From the cell containing the given text, extract its center point as [X, Y] coordinate. 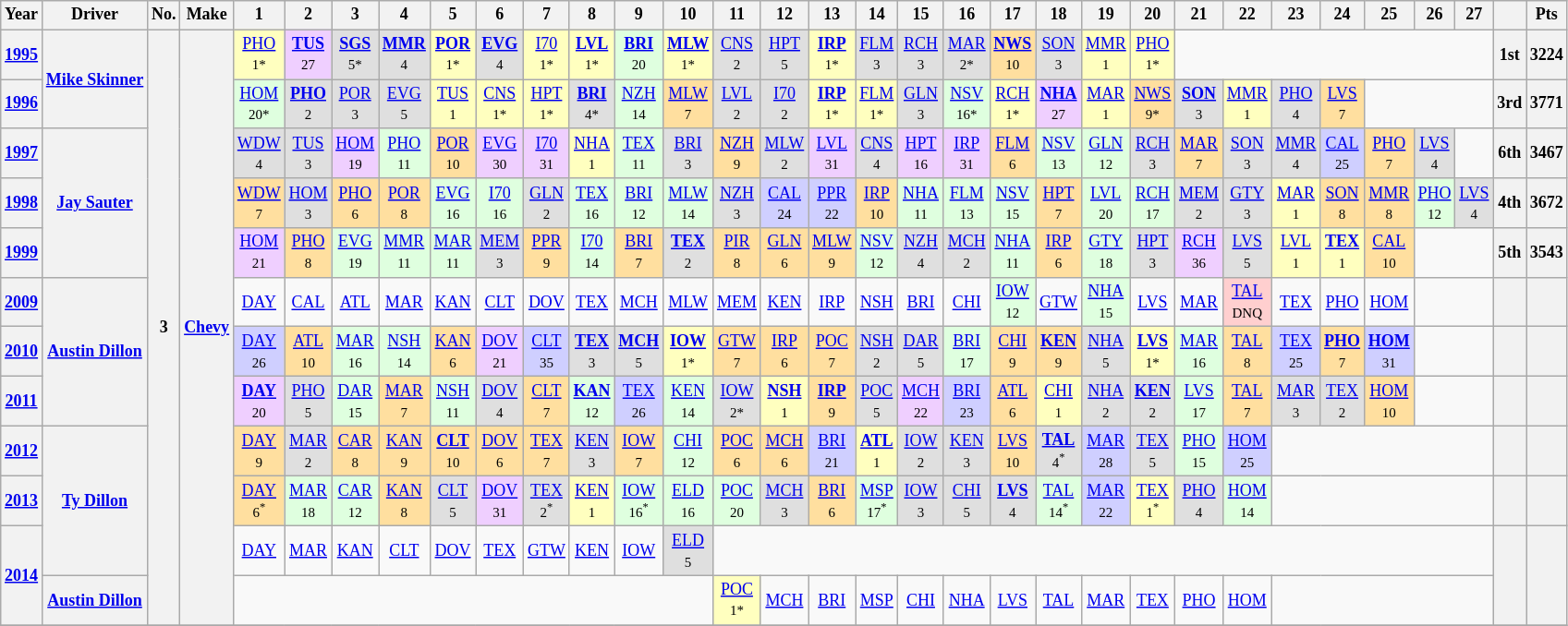
LVS1* [1153, 352]
ATL6 [1013, 402]
GLN6 [784, 253]
21 [1199, 15]
BRI17 [966, 352]
LVL20 [1105, 203]
MLW [688, 302]
Ty Dillon [94, 500]
CHI12 [688, 451]
1995 [22, 54]
26 [1434, 15]
PHO6 [355, 203]
MAR11 [453, 253]
NHA15 [1105, 302]
EVG30 [500, 153]
PPR9 [547, 253]
TEX26 [639, 402]
MCH2 [966, 253]
Jay Sauter [94, 203]
LVL1 [1295, 253]
KAN6 [453, 352]
2 [309, 15]
MLW2 [784, 153]
IOW3 [921, 500]
CNS4 [877, 153]
BRI20 [639, 54]
DAY9 [259, 451]
1st [1510, 54]
Driver [94, 15]
NZH3 [737, 203]
MLW1* [688, 54]
NZH14 [639, 104]
TAL4* [1059, 451]
EVG16 [453, 203]
CHI9 [1013, 352]
WDW7 [259, 203]
PHO5 [309, 402]
NSH11 [453, 402]
KAN9 [405, 451]
CAR8 [355, 451]
GTY3 [1247, 203]
TEX16 [591, 203]
MAR28 [1105, 451]
FLM13 [966, 203]
IRP31 [966, 153]
NZH9 [737, 153]
BRI21 [832, 451]
KEN9 [1059, 352]
MCH22 [921, 402]
GTW7 [737, 352]
TEX3 [591, 352]
DAR15 [355, 402]
CLT5 [453, 500]
2013 [22, 500]
3543 [1547, 253]
FLM6 [1013, 153]
MLW14 [688, 203]
IRP10 [877, 203]
TUS3 [309, 153]
13 [832, 15]
CAR12 [355, 500]
IOW12 [1013, 302]
BRI12 [639, 203]
No. [164, 15]
LVS7 [1343, 104]
MCH6 [784, 451]
1998 [22, 203]
Mike Skinner [94, 79]
PHO11 [405, 153]
HOM25 [1247, 451]
HOM10 [1389, 402]
23 [1295, 15]
DOV4 [500, 402]
POC1* [737, 600]
20 [1153, 15]
CAL [309, 302]
LVL2 [737, 104]
DAR5 [921, 352]
NHA2 [1105, 402]
LVS10 [1013, 451]
24 [1343, 15]
1 [259, 15]
RCH36 [1199, 253]
NWS10 [1013, 54]
MLW9 [832, 253]
NSH [877, 302]
17 [1013, 15]
DOV6 [500, 451]
MMR8 [1389, 203]
CAL10 [1389, 253]
HPT1* [547, 104]
BRI4* [591, 104]
2010 [22, 352]
LVL31 [832, 153]
PHO12 [1434, 203]
CHI1 [1059, 402]
DAY20 [259, 402]
22 [1247, 15]
MSP [877, 600]
TALDNQ [1247, 302]
MAR2 [309, 451]
HOM21 [259, 253]
3rd [1510, 104]
PHO2 [309, 104]
8 [591, 15]
FLM3 [877, 54]
KEN14 [688, 402]
CHI5 [966, 500]
3224 [1547, 54]
3672 [1547, 203]
POR10 [453, 153]
TUS1 [453, 104]
3467 [1547, 153]
HOM3 [309, 203]
6th [1510, 153]
5 [453, 15]
NSV15 [1013, 203]
I7014 [591, 253]
HPT7 [1059, 203]
POC6 [737, 451]
IOW2 [921, 451]
NSV13 [1059, 153]
PPR22 [832, 203]
DAY6* [259, 500]
MLW7 [688, 104]
HPT5 [784, 54]
WDW4 [259, 153]
SGS5* [355, 54]
I7016 [500, 203]
NHA5 [1105, 352]
IOW2* [737, 402]
TEX1* [1153, 500]
POR3 [355, 104]
Year [22, 15]
FLM1* [877, 104]
NSH2 [877, 352]
12 [784, 15]
4 [405, 15]
KAN8 [405, 500]
2011 [22, 402]
HOM20* [259, 104]
HPT3 [1153, 253]
LVS5 [1247, 253]
RCH17 [1153, 203]
SON8 [1343, 203]
CAL25 [1343, 153]
GLN3 [921, 104]
MSP17* [877, 500]
ELD16 [688, 500]
MEM3 [500, 253]
9 [639, 15]
HOM14 [1247, 500]
TUS27 [309, 54]
POR1* [453, 54]
EVG19 [355, 253]
1996 [22, 104]
LVS17 [1199, 402]
TAL7 [1247, 402]
TAL [1059, 600]
1997 [22, 153]
MEM2 [1199, 203]
POC7 [832, 352]
16 [966, 15]
GLN12 [1105, 153]
2009 [22, 302]
1999 [22, 253]
POR8 [405, 203]
5th [1510, 253]
IOW7 [639, 451]
MCH3 [784, 500]
MCH5 [639, 352]
CAL24 [784, 203]
GLN2 [547, 203]
TEX5 [1153, 451]
11 [737, 15]
TEX25 [1295, 352]
RCH1* [1013, 104]
BRI23 [966, 402]
LVL1* [591, 54]
KEN1 [591, 500]
CLT7 [547, 402]
6 [500, 15]
NZH4 [921, 253]
18 [1059, 15]
25 [1389, 15]
MEM [737, 302]
7 [547, 15]
19 [1105, 15]
MAR18 [309, 500]
Make [207, 15]
NSV16* [966, 104]
TEX7 [547, 451]
2014 [22, 576]
EVG5 [405, 104]
KEN2 [1153, 402]
TAL14* [1059, 500]
NHA1 [591, 153]
ELD5 [688, 551]
IRP [832, 302]
I701* [547, 54]
MAR2* [966, 54]
NSV12 [877, 253]
POC20 [737, 500]
2012 [22, 451]
14 [877, 15]
CNS1* [500, 104]
GTY18 [1105, 253]
TEX1 [1343, 253]
DAY26 [259, 352]
PHO15 [1199, 451]
27 [1475, 15]
I7031 [547, 153]
15 [921, 15]
HOM31 [1389, 352]
CNS2 [737, 54]
IRP9 [832, 402]
ATL10 [309, 352]
NHA27 [1059, 104]
MMR11 [405, 253]
4th [1510, 203]
3771 [1547, 104]
TEX11 [639, 153]
EVG4 [500, 54]
DOV21 [500, 352]
BRI6 [832, 500]
NHA [966, 600]
NSH14 [405, 352]
DOV31 [500, 500]
HOM19 [355, 153]
IOW16* [639, 500]
IOW1* [688, 352]
CLT10 [453, 451]
ATL1 [877, 451]
PHO8 [309, 253]
MAR3 [1295, 402]
MAR22 [1105, 500]
NWS9* [1153, 104]
Chevy [207, 327]
KAN12 [591, 402]
IOW [639, 551]
BRI3 [688, 153]
10 [688, 15]
HPT16 [921, 153]
Pts [1547, 15]
CLT35 [547, 352]
ATL [355, 302]
BRI7 [639, 253]
I702 [784, 104]
TAL8 [1247, 352]
POC5 [877, 402]
PIR8 [737, 253]
TEX2* [547, 500]
NSH1 [784, 402]
